Scan for the cell matching the given text and deliver its (x, y) coordinate at center. 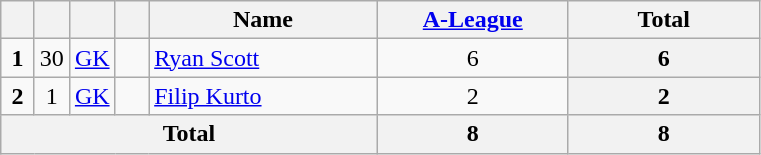
A-League (472, 20)
Ryan Scott (264, 58)
Name (264, 20)
Filip Kurto (264, 96)
30 (52, 58)
